Output the [x, y] coordinate of the center of the cell containing the given text.  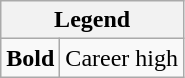
Career high [122, 58]
Bold [30, 58]
Legend [92, 20]
